Extract the [X, Y] coordinate from the center of the cell holding the provided text.  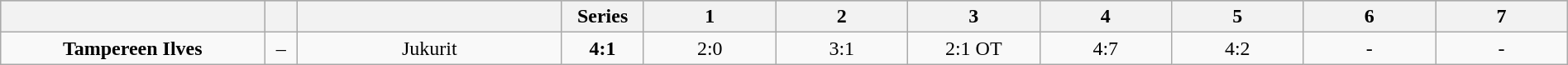
Series [603, 17]
4:2 [1238, 48]
3 [974, 17]
7 [1502, 17]
6 [1370, 17]
2 [842, 17]
4 [1106, 17]
Tampereen Ilves [132, 48]
2:0 [710, 48]
1 [710, 17]
5 [1238, 17]
4:1 [603, 48]
Jukurit [430, 48]
4:7 [1106, 48]
2:1 OT [974, 48]
– [281, 48]
3:1 [842, 48]
